Identify which cell holds the provided text, then report its (x, y) central coordinate. 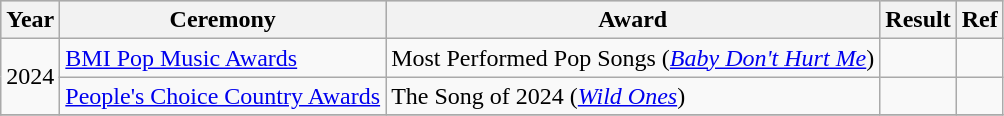
Most Performed Pop Songs (Baby Don't Hurt Me) (633, 58)
BMI Pop Music Awards (223, 58)
People's Choice Country Awards (223, 96)
Year (30, 20)
The Song of 2024 (Wild Ones) (633, 96)
Result (918, 20)
Award (633, 20)
Ref (980, 20)
2024 (30, 77)
Ceremony (223, 20)
